Scan for the cell matching the given text and deliver its (x, y) coordinate at center. 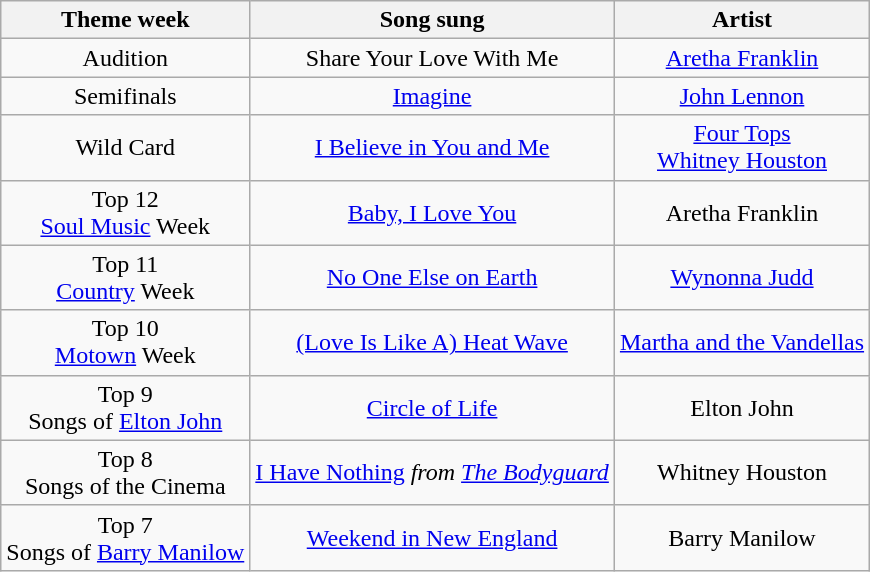
Wynonna Judd (742, 278)
Song sung (432, 20)
Audition (126, 58)
Barry Manilow (742, 538)
Imagine (432, 96)
Circle of Life (432, 408)
Top 8Songs of the Cinema (126, 472)
(Love Is Like A) Heat Wave (432, 342)
I Believe in You and Me (432, 148)
Top 7Songs of Barry Manilow (126, 538)
Theme week (126, 20)
Baby, I Love You (432, 212)
Martha and the Vandellas (742, 342)
Artist (742, 20)
Top 9Songs of Elton John (126, 408)
No One Else on Earth (432, 278)
Wild Card (126, 148)
Weekend in New England (432, 538)
I Have Nothing from The Bodyguard (432, 472)
Top 11Country Week (126, 278)
Top 10Motown Week (126, 342)
John Lennon (742, 96)
Elton John (742, 408)
Whitney Houston (742, 472)
Share Your Love With Me (432, 58)
Semifinals (126, 96)
Four TopsWhitney Houston (742, 148)
Top 12Soul Music Week (126, 212)
